Pinpoint the cell where the given text exists, returning its [X, Y] midpoint coordinate. 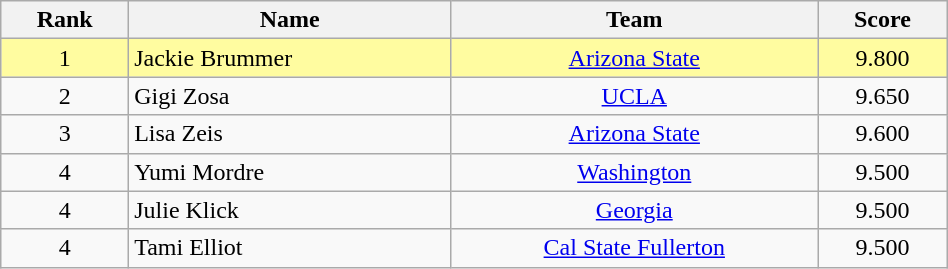
Julie Klick [290, 210]
3 [65, 134]
Rank [65, 20]
Score [883, 20]
Washington [634, 172]
2 [65, 96]
Tami Elliot [290, 248]
Lisa Zeis [290, 134]
9.800 [883, 58]
Team [634, 20]
9.600 [883, 134]
Gigi Zosa [290, 96]
Cal State Fullerton [634, 248]
1 [65, 58]
Georgia [634, 210]
Name [290, 20]
Jackie Brummer [290, 58]
UCLA [634, 96]
9.650 [883, 96]
Yumi Mordre [290, 172]
